Scan for the cell matching the given text and deliver its [x, y] coordinate at center. 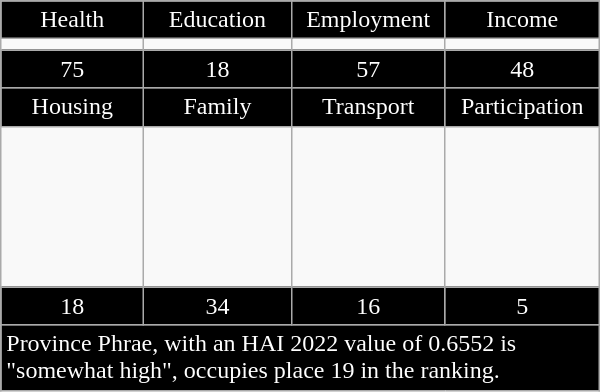
48 [522, 69]
Transport [368, 107]
75 [72, 69]
Province Phrae, with an HAI 2022 value of 0.6552 is "somewhat high", occupies place 19 in the ranking. [300, 358]
Income [522, 20]
Housing [72, 107]
Education [218, 20]
Employment [368, 20]
34 [218, 306]
16 [368, 306]
5 [522, 306]
57 [368, 69]
Health [72, 20]
Participation [522, 107]
Family [218, 107]
